Find where the given text appears and provide that cell's center as (X, Y) coordinate. 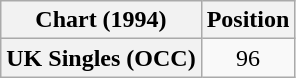
96 (248, 58)
Chart (1994) (101, 20)
Position (248, 20)
UK Singles (OCC) (101, 58)
